Detect which cell encompasses the target text, then output its (X, Y) center coordinate. 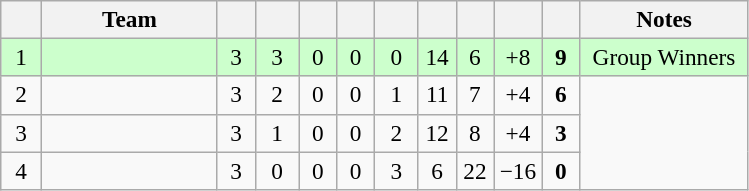
+8 (518, 57)
−16 (518, 170)
Notes (664, 19)
8 (475, 133)
14 (437, 57)
12 (437, 133)
9 (561, 57)
Team (130, 19)
4 (22, 170)
Group Winners (664, 57)
7 (475, 95)
11 (437, 95)
22 (475, 170)
